Search for the cell housing the specified text and yield its (x, y) center coordinate. 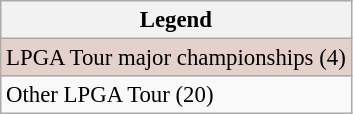
Other LPGA Tour (20) (176, 95)
LPGA Tour major championships (4) (176, 58)
Legend (176, 20)
